Determine the (x, y) coordinate at the center of the cell enclosing the given text.  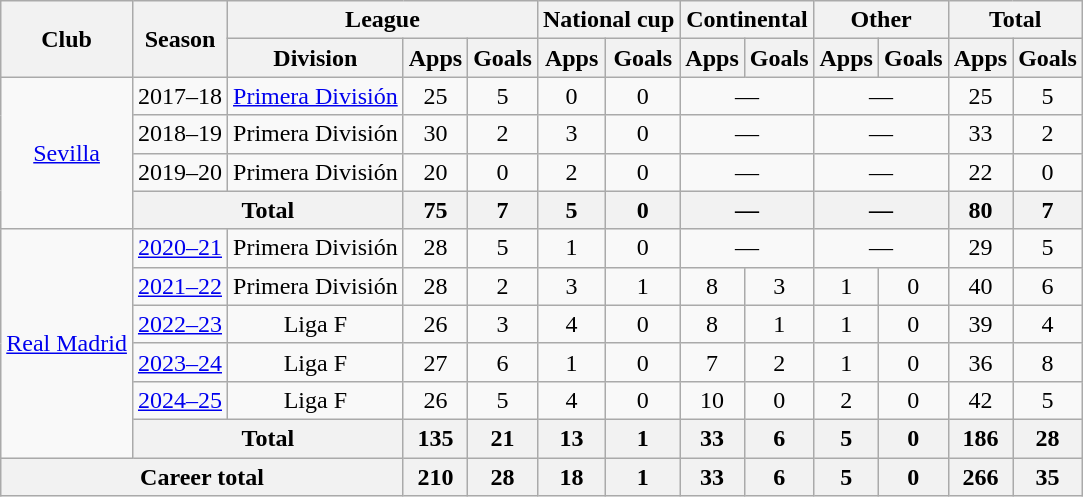
2024–25 (180, 400)
Division (316, 58)
League (383, 20)
2017–18 (180, 96)
Other (881, 20)
29 (980, 248)
42 (980, 400)
Season (180, 39)
135 (435, 438)
186 (980, 438)
21 (503, 438)
20 (435, 172)
30 (435, 134)
266 (980, 477)
2021–22 (180, 286)
27 (435, 362)
22 (980, 172)
2022–23 (180, 324)
Career total (202, 477)
2023–24 (180, 362)
2020–21 (180, 248)
National cup (608, 20)
Sevilla (67, 153)
18 (571, 477)
35 (1048, 477)
36 (980, 362)
Club (67, 39)
13 (571, 438)
Continental (747, 20)
40 (980, 286)
Real Madrid (67, 343)
39 (980, 324)
10 (712, 400)
210 (435, 477)
80 (980, 210)
2019–20 (180, 172)
75 (435, 210)
2018–19 (180, 134)
